Locate the cell with the specified text and output its [x, y] center coordinate. 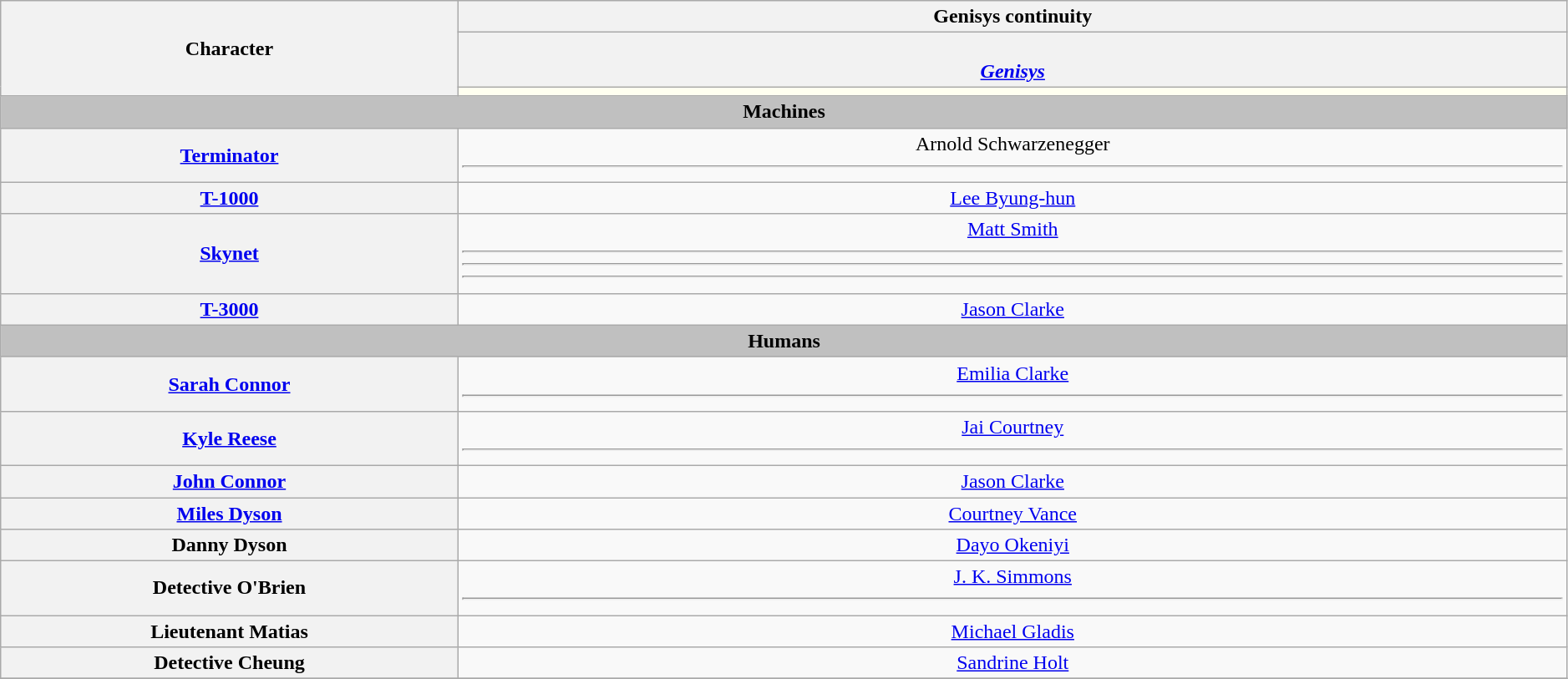
Michael Gladis [1012, 631]
Genisys [1012, 60]
Terminator [230, 155]
Character [230, 48]
Courtney Vance [1012, 514]
Emilia Clarke [1012, 384]
Danny Dyson [230, 545]
Arnold Schwarzenegger [1012, 155]
Genisys continuity [1012, 17]
Sandrine Holt [1012, 663]
Detective Cheung [230, 663]
Kyle Reese [230, 438]
Detective O'Brien [230, 588]
Miles Dyson [230, 514]
Dayo Okeniyi [1012, 545]
Skynet [230, 254]
J. K. Simmons [1012, 588]
Lieutenant Matias [230, 631]
John Connor [230, 481]
Matt Smith [1012, 254]
Jai Courtney [1012, 438]
Machines [784, 112]
Sarah Connor [230, 384]
T-1000 [230, 198]
Lee Byung-hun [1012, 198]
Humans [784, 341]
T-3000 [230, 309]
